Scan for the cell matching the given text and deliver its [x, y] coordinate at center. 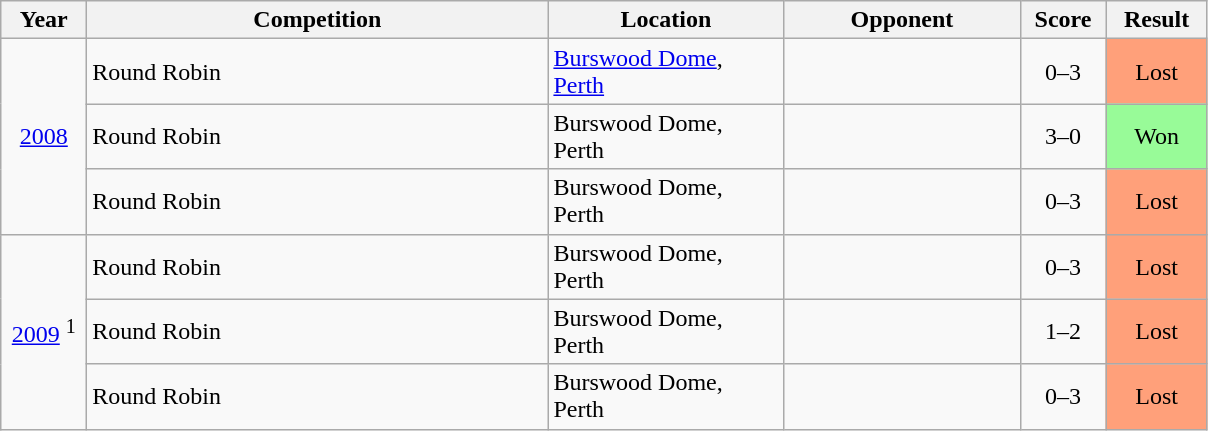
Won [1156, 136]
2008 [44, 136]
2009 1 [44, 332]
Score [1063, 20]
Competition [318, 20]
Year [44, 20]
Opponent [902, 20]
Location [666, 20]
1–2 [1063, 332]
3–0 [1063, 136]
Result [1156, 20]
